Search for the cell housing the specified text and yield its (X, Y) center coordinate. 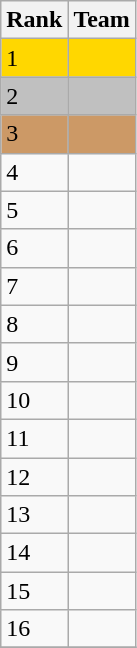
12 (34, 477)
8 (34, 324)
Team (102, 20)
11 (34, 438)
4 (34, 172)
15 (34, 591)
9 (34, 362)
3 (34, 134)
7 (34, 286)
16 (34, 629)
1 (34, 58)
5 (34, 210)
13 (34, 515)
6 (34, 248)
Rank (34, 20)
2 (34, 96)
14 (34, 553)
10 (34, 400)
